Return [x, y] of the center of cell containing provided text 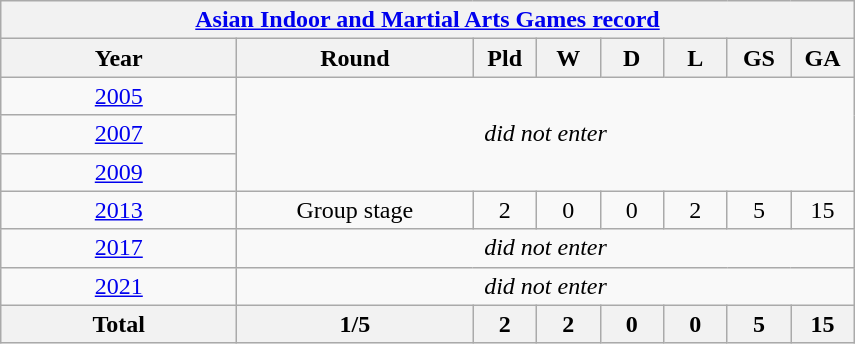
L [696, 58]
GA [823, 58]
Pld [505, 58]
W [568, 58]
1/5 [355, 324]
GS [759, 58]
Year [119, 58]
2013 [119, 210]
2021 [119, 286]
D [632, 58]
Group stage [355, 210]
2007 [119, 134]
2017 [119, 248]
Round [355, 58]
2005 [119, 96]
Total [119, 324]
2009 [119, 172]
Asian Indoor and Martial Arts Games record [428, 20]
